Pinpoint the cell where the given text exists, returning its (x, y) midpoint coordinate. 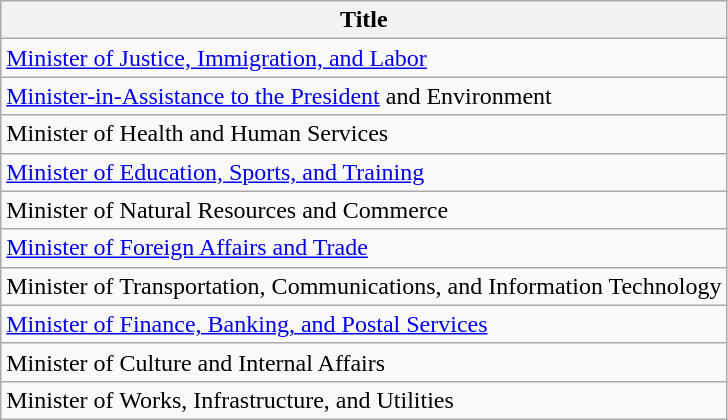
Minister of Transportation, Communications, and Information Technology (364, 286)
Minister of Education, Sports, and Training (364, 172)
Minister of Finance, Banking, and Postal Services (364, 324)
Minister-in-Assistance to the President and Environment (364, 96)
Minister of Foreign Affairs and Trade (364, 248)
Minister of Culture and Internal Affairs (364, 362)
Title (364, 20)
Minister of Justice, Immigration, and Labor (364, 58)
Minister of Health and Human Services (364, 134)
Minister of Works, Infrastructure, and Utilities (364, 400)
Minister of Natural Resources and Commerce (364, 210)
